For the text-containing cell, return its midpoint in [X, Y] coordinate format. 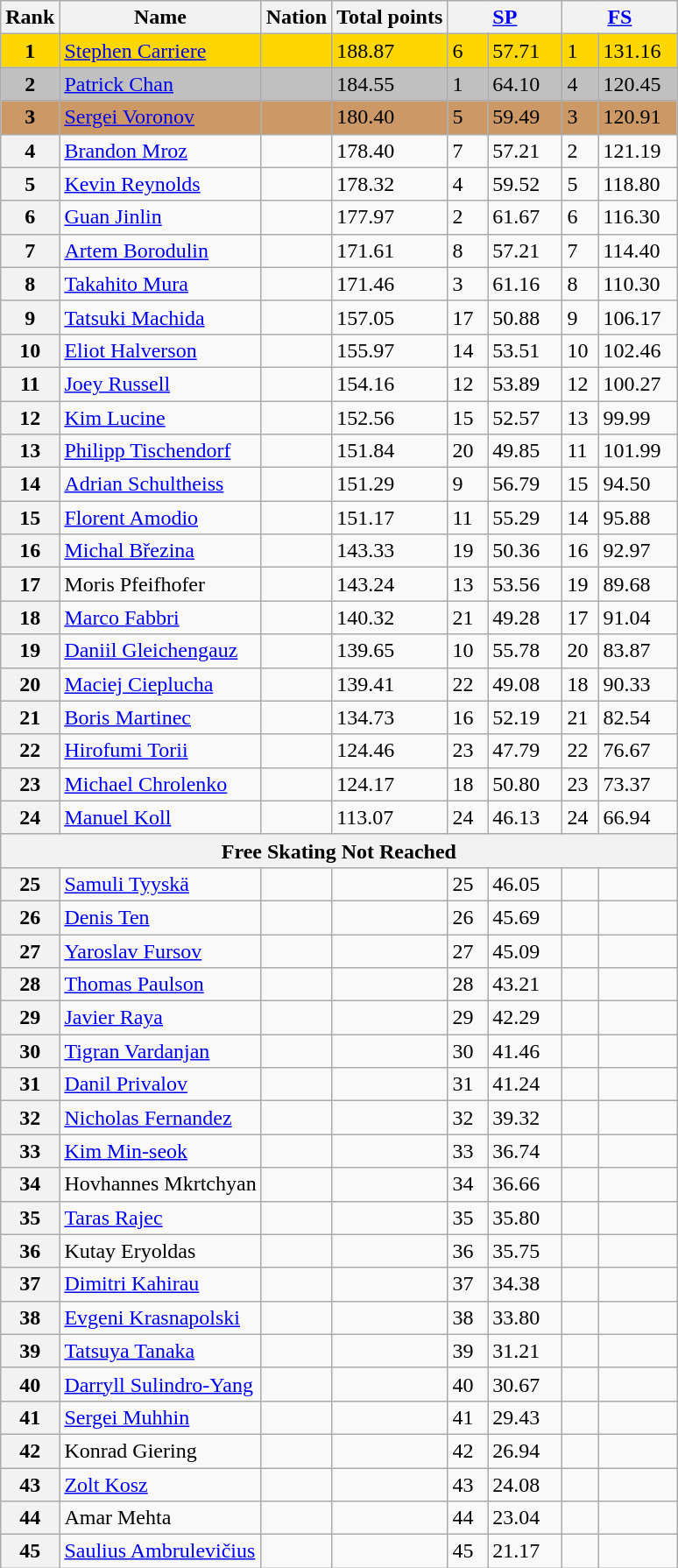
Artem Borodulin [160, 251]
Free Skating Not Reached [339, 851]
Total points [390, 18]
35.80 [526, 1218]
Florent Amodio [160, 518]
184.55 [390, 84]
106.17 [638, 317]
113.07 [390, 817]
Nicholas Fernandez [160, 1118]
FS [620, 18]
139.41 [390, 684]
Nation [296, 18]
Thomas Paulson [160, 985]
90.33 [638, 684]
41.46 [526, 1051]
Joey Russell [160, 384]
124.17 [390, 784]
180.40 [390, 117]
31.21 [526, 1351]
47.79 [526, 751]
46.13 [526, 817]
49.85 [526, 451]
154.16 [390, 384]
Philipp Tischendorf [160, 451]
59.52 [526, 184]
41.24 [526, 1084]
33.80 [526, 1317]
102.46 [638, 350]
21.17 [526, 1551]
SP [505, 18]
Taras Rajec [160, 1218]
114.40 [638, 251]
53.56 [526, 584]
157.05 [390, 317]
52.57 [526, 418]
53.51 [526, 350]
95.88 [638, 518]
76.67 [638, 751]
Saulius Ambrulevičius [160, 1551]
Kim Min-seok [160, 1151]
151.84 [390, 451]
55.78 [526, 651]
94.50 [638, 484]
116.30 [638, 217]
91.04 [638, 618]
171.61 [390, 251]
134.73 [390, 717]
Michal Březina [160, 551]
Tatsuya Tanaka [160, 1351]
43.21 [526, 985]
Denis Ten [160, 917]
Tatsuki Machida [160, 317]
Moris Pfeifhofer [160, 584]
36.74 [526, 1151]
Kevin Reynolds [160, 184]
Kim Lucine [160, 418]
143.33 [390, 551]
50.80 [526, 784]
26.94 [526, 1451]
59.49 [526, 117]
139.65 [390, 651]
92.97 [638, 551]
178.40 [390, 151]
101.99 [638, 451]
Stephen Carriere [160, 51]
29.43 [526, 1417]
155.97 [390, 350]
49.28 [526, 618]
55.29 [526, 518]
Sergei Voronov [160, 117]
83.87 [638, 651]
Takahito Mura [160, 284]
57.71 [526, 51]
Marco Fabbri [160, 618]
30.67 [526, 1384]
152.56 [390, 418]
45.09 [526, 950]
Rank [30, 18]
Brandon Mroz [160, 151]
151.29 [390, 484]
100.27 [638, 384]
52.19 [526, 717]
Danil Privalov [160, 1084]
73.37 [638, 784]
Name [160, 18]
Boris Martinec [160, 717]
45.69 [526, 917]
34.38 [526, 1284]
Zolt Kosz [160, 1485]
42.29 [526, 1018]
131.16 [638, 51]
188.87 [390, 51]
56.79 [526, 484]
Michael Chrolenko [160, 784]
50.88 [526, 317]
Tigran Vardanjan [160, 1051]
178.32 [390, 184]
82.54 [638, 717]
Hirofumi Torii [160, 751]
Javier Raya [160, 1018]
23.04 [526, 1518]
121.19 [638, 151]
Samuli Tyyskä [160, 884]
Maciej Cieplucha [160, 684]
Yaroslav Fursov [160, 950]
Darryll Sulindro-Yang [160, 1384]
Adrian Schultheiss [160, 484]
143.24 [390, 584]
61.16 [526, 284]
Konrad Giering [160, 1451]
53.89 [526, 384]
Daniil Gleichengauz [160, 651]
99.99 [638, 418]
36.66 [526, 1184]
Sergei Muhhin [160, 1417]
177.97 [390, 217]
Guan Jinlin [160, 217]
120.91 [638, 117]
171.46 [390, 284]
118.80 [638, 184]
140.32 [390, 618]
49.08 [526, 684]
Manuel Koll [160, 817]
24.08 [526, 1485]
Eliot Halverson [160, 350]
110.30 [638, 284]
Evgeni Krasnapolski [160, 1317]
124.46 [390, 751]
120.45 [638, 84]
Patrick Chan [160, 84]
89.68 [638, 584]
Kutay Eryoldas [160, 1251]
50.36 [526, 551]
66.94 [638, 817]
64.10 [526, 84]
39.32 [526, 1118]
Hovhannes Mkrtchyan [160, 1184]
35.75 [526, 1251]
61.67 [526, 217]
151.17 [390, 518]
Dimitri Kahirau [160, 1284]
Amar Mehta [160, 1518]
46.05 [526, 884]
